Identify which cell holds the provided text, then report its [x, y] central coordinate. 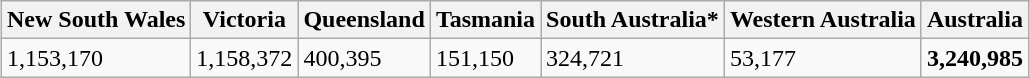
400,395 [364, 58]
324,721 [633, 58]
New South Wales [96, 20]
South Australia* [633, 20]
1,158,372 [244, 58]
151,150 [485, 58]
53,177 [822, 58]
Victoria [244, 20]
Tasmania [485, 20]
Western Australia [822, 20]
1,153,170 [96, 58]
3,240,985 [974, 58]
Queensland [364, 20]
Australia [974, 20]
